Identify which cell holds the provided text, then report its [X, Y] central coordinate. 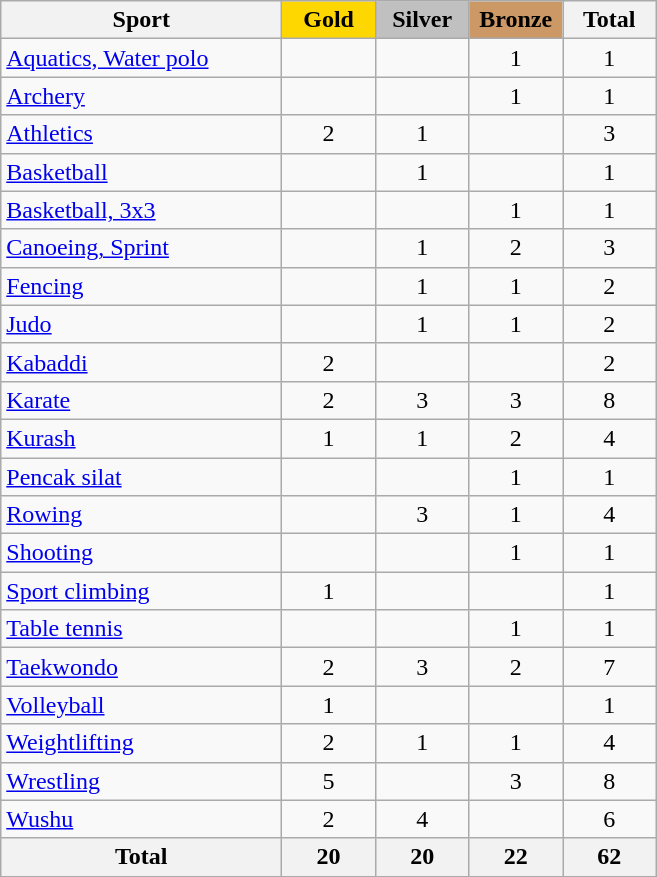
Bronze [516, 20]
Volleyball [142, 705]
Archery [142, 96]
Athletics [142, 134]
Fencing [142, 286]
Rowing [142, 515]
22 [516, 857]
7 [609, 667]
Sport [142, 20]
Wushu [142, 819]
6 [609, 819]
Basketball [142, 172]
Shooting [142, 553]
Sport climbing [142, 591]
62 [609, 857]
Silver [422, 20]
Kurash [142, 438]
Aquatics, Water polo [142, 58]
Taekwondo [142, 667]
5 [329, 781]
Gold [329, 20]
Karate [142, 400]
Pencak silat [142, 477]
Table tennis [142, 629]
Kabaddi [142, 362]
Basketball, 3x3 [142, 210]
Wrestling [142, 781]
Canoeing, Sprint [142, 248]
Judo [142, 324]
Weightlifting [142, 743]
